Output the [x, y] coordinate of the center of the cell containing the given text.  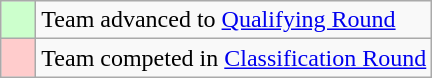
Team advanced to Qualifying Round [234, 20]
Team competed in Classification Round [234, 58]
